Scan for the cell matching the given text and deliver its (x, y) coordinate at center. 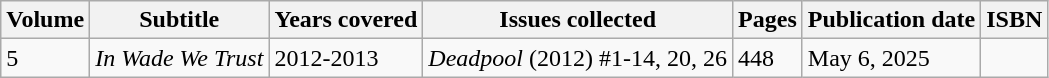
2012-2013 (346, 58)
Issues collected (578, 20)
448 (768, 58)
Years covered (346, 20)
5 (46, 58)
Pages (768, 20)
Subtitle (180, 20)
Deadpool (2012) #1-14, 20, 26 (578, 58)
Publication date (891, 20)
ISBN (1014, 20)
May 6, 2025 (891, 58)
In Wade We Trust (180, 58)
Volume (46, 20)
